Extract the (X, Y) coordinate from the center of the cell holding the provided text.  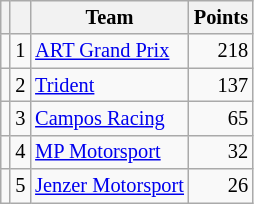
1 (20, 51)
65 (221, 118)
137 (221, 85)
Campos Racing (110, 118)
Team (110, 17)
ART Grand Prix (110, 51)
3 (20, 118)
MP Motorsport (110, 152)
26 (221, 186)
218 (221, 51)
Trident (110, 85)
4 (20, 152)
Jenzer Motorsport (110, 186)
32 (221, 152)
5 (20, 186)
Points (221, 17)
2 (20, 85)
